Provide the [X, Y] coordinate of the cell's center where the given text is located.  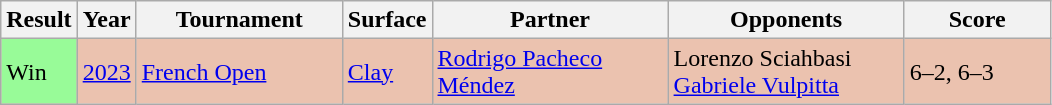
Surface [387, 20]
Partner [550, 20]
Lorenzo Sciahbasi Gabriele Vulpitta [786, 72]
Result [39, 20]
Tournament [239, 20]
Score [977, 20]
Year [106, 20]
2023 [106, 72]
Clay [387, 72]
Rodrigo Pacheco Méndez [550, 72]
Win [39, 72]
6–2, 6–3 [977, 72]
French Open [239, 72]
Opponents [786, 20]
